Scan for the cell matching the given text and deliver its [x, y] coordinate at center. 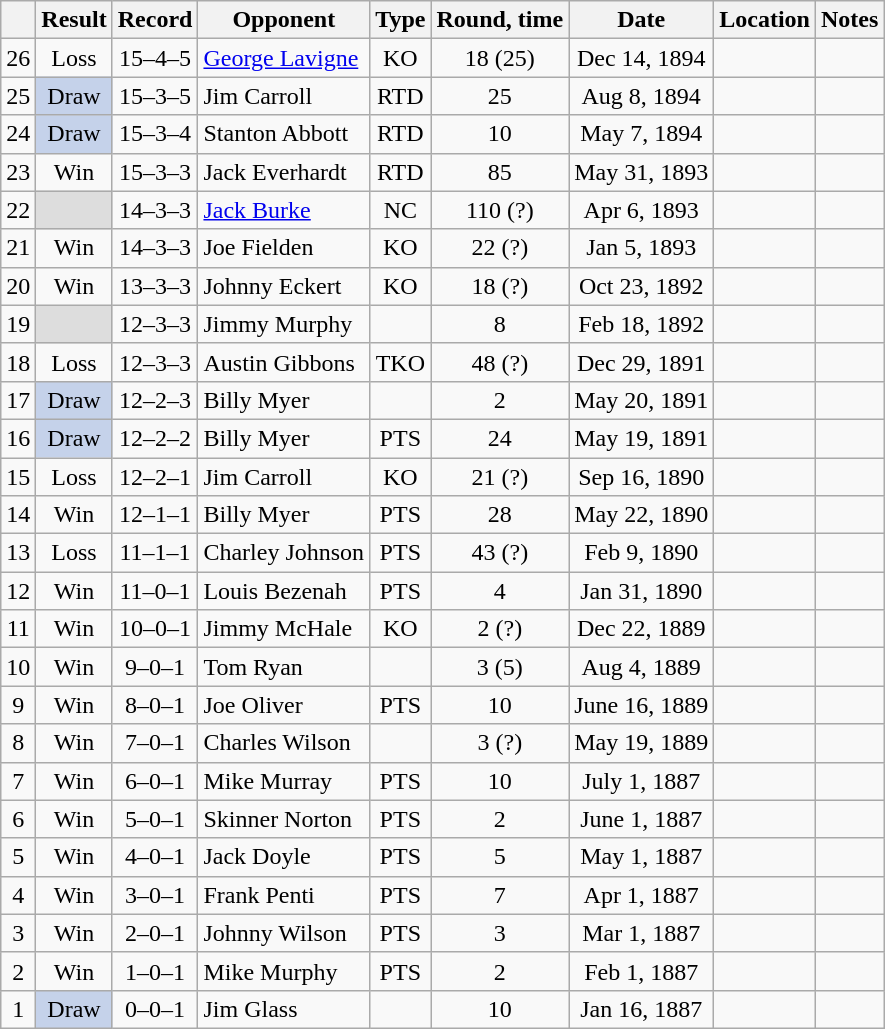
15–3–3 [155, 172]
1–0–1 [155, 971]
Date [642, 20]
Aug 4, 1889 [642, 667]
Aug 8, 1894 [642, 96]
Louis Bezenah [284, 591]
9–0–1 [155, 667]
28 [500, 515]
Dec 14, 1894 [642, 58]
3–0–1 [155, 895]
12–2–3 [155, 400]
Jim Glass [284, 1009]
6 [18, 819]
11 [18, 629]
Jack Burke [284, 210]
0–0–1 [155, 1009]
17 [18, 400]
May 31, 1893 [642, 172]
Stanton Abbott [284, 134]
85 [500, 172]
Location [765, 20]
TKO [400, 362]
15–3–4 [155, 134]
14 [18, 515]
12–2–2 [155, 438]
July 1, 1887 [642, 781]
Tom Ryan [284, 667]
Oct 23, 1892 [642, 286]
Mike Murphy [284, 971]
Charley Johnson [284, 553]
Jan 5, 1893 [642, 248]
9 [18, 705]
Charles Wilson [284, 743]
Jan 16, 1887 [642, 1009]
Mike Murray [284, 781]
Mar 1, 1887 [642, 933]
Result [74, 20]
11–0–1 [155, 591]
Feb 1, 1887 [642, 971]
11–1–1 [155, 553]
Joe Oliver [284, 705]
22 (?) [500, 248]
Opponent [284, 20]
18 [18, 362]
Feb 18, 1892 [642, 324]
1 [18, 1009]
Apr 1, 1887 [642, 895]
15 [18, 477]
Johnny Eckert [284, 286]
5–0–1 [155, 819]
19 [18, 324]
Austin Gibbons [284, 362]
Round, time [500, 20]
2–0–1 [155, 933]
May 22, 1890 [642, 515]
12–2–1 [155, 477]
48 (?) [500, 362]
26 [18, 58]
18 (25) [500, 58]
110 (?) [500, 210]
13–3–3 [155, 286]
3 (?) [500, 743]
23 [18, 172]
3 (5) [500, 667]
2 (?) [500, 629]
Jan 31, 1890 [642, 591]
21 (?) [500, 477]
George Lavigne [284, 58]
21 [18, 248]
18 (?) [500, 286]
Jack Doyle [284, 857]
Skinner Norton [284, 819]
Dec 29, 1891 [642, 362]
Record [155, 20]
Apr 6, 1893 [642, 210]
16 [18, 438]
May 20, 1891 [642, 400]
Johnny Wilson [284, 933]
Dec 22, 1889 [642, 629]
8–0–1 [155, 705]
Notes [849, 20]
43 (?) [500, 553]
12 [18, 591]
May 7, 1894 [642, 134]
15–4–5 [155, 58]
Jimmy Murphy [284, 324]
May 1, 1887 [642, 857]
22 [18, 210]
Joe Fielden [284, 248]
June 16, 1889 [642, 705]
Type [400, 20]
May 19, 1891 [642, 438]
Frank Penti [284, 895]
Jack Everhardt [284, 172]
4–0–1 [155, 857]
7–0–1 [155, 743]
13 [18, 553]
12–1–1 [155, 515]
May 19, 1889 [642, 743]
Feb 9, 1890 [642, 553]
Sep 16, 1890 [642, 477]
6–0–1 [155, 781]
20 [18, 286]
June 1, 1887 [642, 819]
NC [400, 210]
15–3–5 [155, 96]
10–0–1 [155, 629]
Jimmy McHale [284, 629]
